Return the (x, y) coordinate for the center point of the cell that contains the specified text.  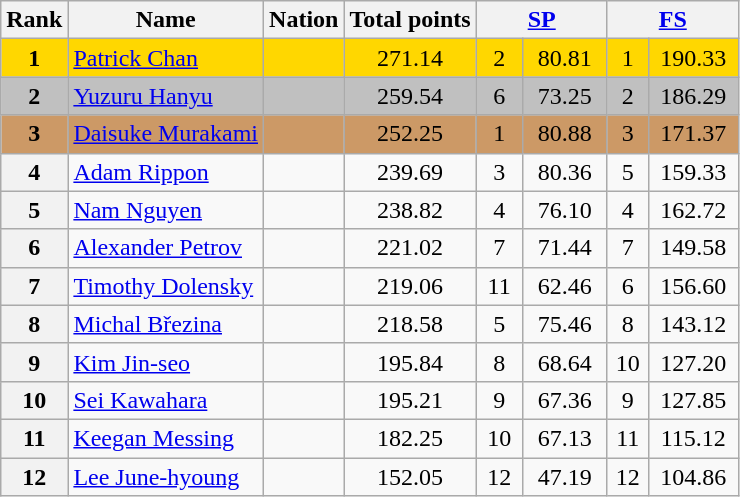
Nation (304, 20)
156.60 (693, 286)
Nam Nguyen (166, 210)
195.84 (410, 362)
62.46 (564, 286)
Timothy Dolensky (166, 286)
80.36 (564, 172)
127.20 (693, 362)
238.82 (410, 210)
182.25 (410, 438)
218.58 (410, 324)
Kim Jin-seo (166, 362)
104.86 (693, 477)
Michal Březina (166, 324)
47.19 (564, 477)
152.05 (410, 477)
Rank (34, 20)
80.81 (564, 58)
Daisuke Murakami (166, 134)
271.14 (410, 58)
67.36 (564, 400)
Patrick Chan (166, 58)
80.88 (564, 134)
195.21 (410, 400)
171.37 (693, 134)
Alexander Petrov (166, 248)
162.72 (693, 210)
Name (166, 20)
190.33 (693, 58)
143.12 (693, 324)
115.12 (693, 438)
221.02 (410, 248)
71.44 (564, 248)
219.06 (410, 286)
186.29 (693, 96)
Lee June-hyoung (166, 477)
Total points (410, 20)
67.13 (564, 438)
SP (542, 20)
149.58 (693, 248)
76.10 (564, 210)
127.85 (693, 400)
259.54 (410, 96)
75.46 (564, 324)
159.33 (693, 172)
73.25 (564, 96)
Yuzuru Hanyu (166, 96)
Adam Rippon (166, 172)
252.25 (410, 134)
239.69 (410, 172)
Sei Kawahara (166, 400)
FS (672, 20)
Keegan Messing (166, 438)
68.64 (564, 362)
